Return (X, Y) of the center of cell containing provided text 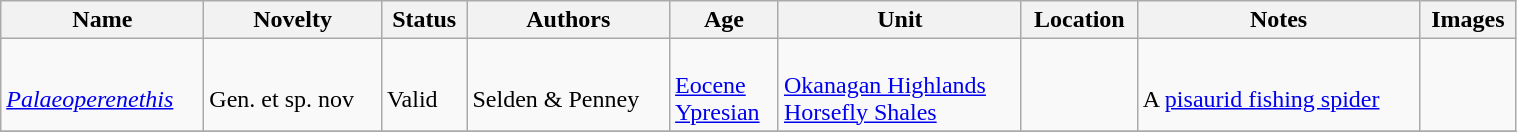
Notes (1278, 20)
Images (1468, 20)
Unit (900, 20)
Palaeoperenethis (102, 85)
Status (424, 20)
Name (102, 20)
Authors (568, 20)
A pisaurid fishing spider (1278, 85)
Valid (424, 85)
Novelty (293, 20)
Age (724, 20)
Location (1079, 20)
EoceneYpresian (724, 85)
Gen. et sp. nov (293, 85)
Selden & Penney (568, 85)
Okanagan HighlandsHorsefly Shales (900, 85)
